For the text-containing cell, return its midpoint in [x, y] coordinate format. 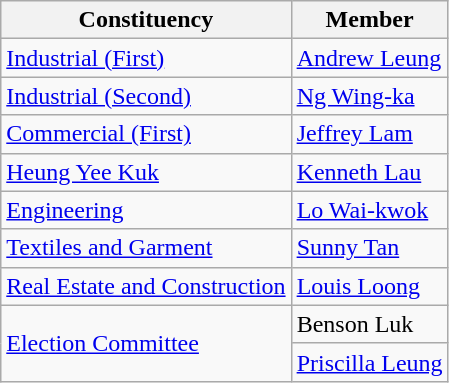
Sunny Tan [370, 248]
Benson Luk [370, 324]
Real Estate and Construction [146, 286]
Andrew Leung [370, 58]
Lo Wai-kwok [370, 210]
Textiles and Garment [146, 248]
Constituency [146, 20]
Jeffrey Lam [370, 134]
Election Committee [146, 343]
Industrial (Second) [146, 96]
Kenneth Lau [370, 172]
Commercial (First) [146, 134]
Ng Wing-ka [370, 96]
Industrial (First) [146, 58]
Engineering [146, 210]
Heung Yee Kuk [146, 172]
Priscilla Leung [370, 362]
Louis Loong [370, 286]
Member [370, 20]
